Extract the (X, Y) coordinate from the center of the cell holding the provided text.  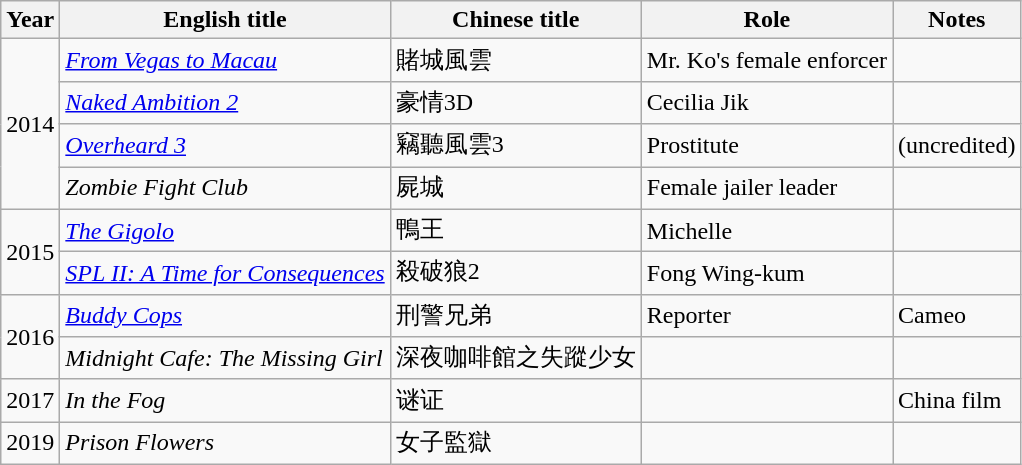
竊聽風雲3 (516, 146)
Cameo (957, 316)
豪情3D (516, 102)
Zombie Fight Club (225, 188)
刑警兄弟 (516, 316)
殺破狼2 (516, 274)
English title (225, 20)
Midnight Cafe: The Missing Girl (225, 358)
Prison Flowers (225, 444)
2016 (30, 336)
Prostitute (766, 146)
2019 (30, 444)
2014 (30, 124)
谜证 (516, 400)
鴨王 (516, 230)
From Vegas to Macau (225, 60)
SPL II: A Time for Consequences (225, 274)
2017 (30, 400)
深夜咖啡館之失蹤少女 (516, 358)
The Gigolo (225, 230)
In the Fog (225, 400)
女子監獄 (516, 444)
Chinese title (516, 20)
Naked Ambition 2 (225, 102)
Female jailer leader (766, 188)
(uncredited) (957, 146)
China film (957, 400)
Cecilia Jik (766, 102)
屍城 (516, 188)
Notes (957, 20)
Buddy Cops (225, 316)
Role (766, 20)
Overheard 3 (225, 146)
Reporter (766, 316)
Fong Wing-kum (766, 274)
Michelle (766, 230)
2015 (30, 252)
Year (30, 20)
賭城風雲 (516, 60)
Mr. Ko's female enforcer (766, 60)
